Extract the (x, y) coordinate from the center of the cell holding the provided text.  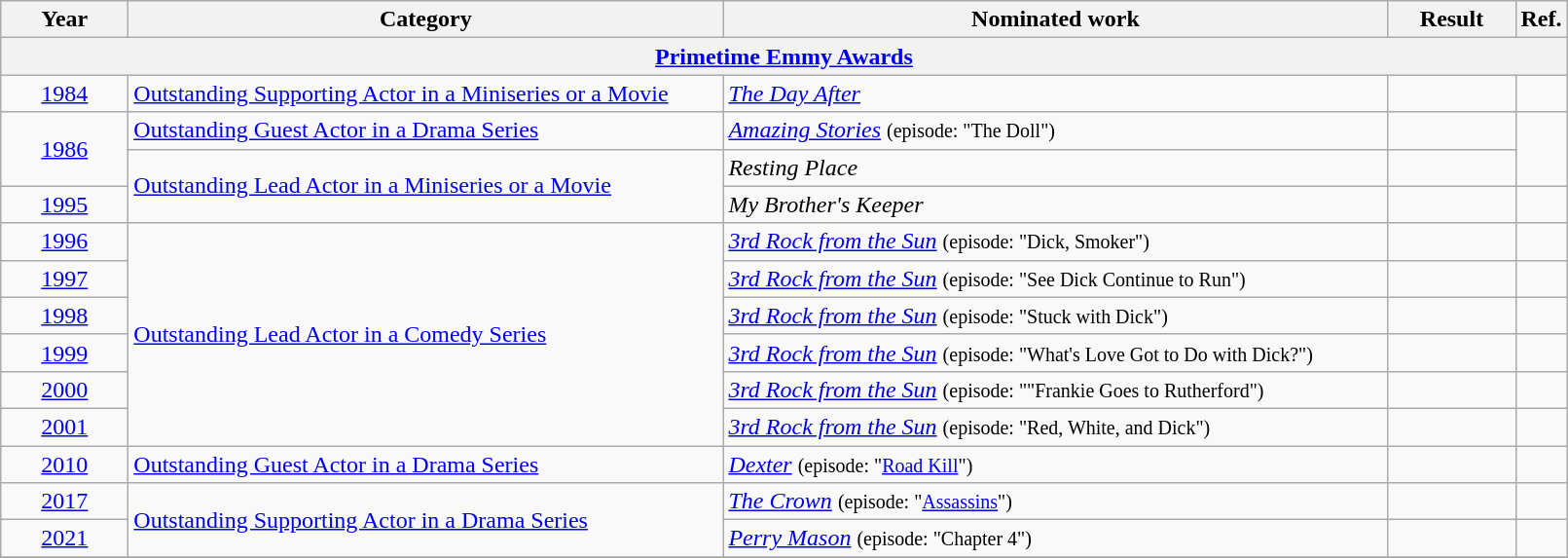
Outstanding Supporting Actor in a Drama Series (426, 520)
1986 (64, 149)
Year (64, 19)
Result (1452, 19)
1999 (64, 353)
3rd Rock from the Sun (episode: "Dick, Smoker") (1055, 242)
1996 (64, 242)
1998 (64, 316)
Nominated work (1055, 19)
2017 (64, 502)
3rd Rock from the Sun (episode: "Stuck with Dick") (1055, 316)
Category (426, 19)
3rd Rock from the Sun (episode: "Red, White, and Dick") (1055, 427)
3rd Rock from the Sun (episode: "See Dick Continue to Run") (1055, 279)
3rd Rock from the Sun (episode: ""Frankie Goes to Rutherford") (1055, 390)
2021 (64, 539)
Amazing Stories (episode: "The Doll") (1055, 130)
Primetime Emmy Awards (784, 56)
1997 (64, 279)
2010 (64, 465)
3rd Rock from the Sun (episode: "What's Love Got to Do with Dick?") (1055, 353)
Outstanding Lead Actor in a Miniseries or a Movie (426, 186)
The Crown (episode: "Assassins") (1055, 502)
Perry Mason (episode: "Chapter 4") (1055, 539)
Resting Place (1055, 167)
2001 (64, 427)
2000 (64, 390)
1995 (64, 205)
Dexter (episode: "Road Kill") (1055, 465)
My Brother's Keeper (1055, 205)
Outstanding Supporting Actor in a Miniseries or a Movie (426, 93)
1984 (64, 93)
Ref. (1542, 19)
The Day After (1055, 93)
Outstanding Lead Actor in a Comedy Series (426, 334)
